For the text-containing cell, return its midpoint in [x, y] coordinate format. 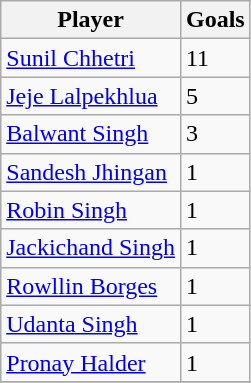
Rowllin Borges [91, 286]
Sunil Chhetri [91, 58]
Jackichand Singh [91, 248]
Goals [215, 20]
Robin Singh [91, 210]
11 [215, 58]
5 [215, 96]
3 [215, 134]
Udanta Singh [91, 324]
Sandesh Jhingan [91, 172]
Pronay Halder [91, 362]
Balwant Singh [91, 134]
Jeje Lalpekhlua [91, 96]
Player [91, 20]
